Determine the (X, Y) coordinate at the center of the cell enclosing the given text.  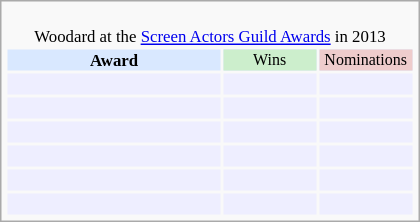
Nominations (366, 60)
Woodard at the Screen Actors Guild Awards in 2013 (210, 28)
Award (114, 60)
Wins (270, 60)
